Return (X, Y) of the center of cell containing provided text 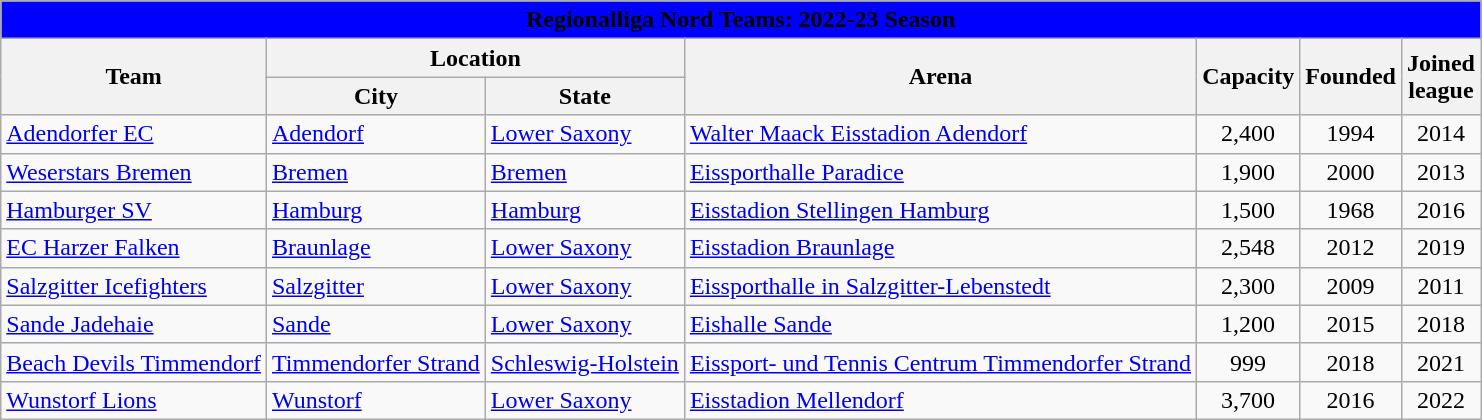
Sande (376, 324)
Arena (940, 77)
Salzgitter Icefighters (134, 286)
Wunstorf (376, 400)
999 (1248, 362)
1968 (1351, 210)
2,548 (1248, 248)
1,200 (1248, 324)
Schleswig-Holstein (584, 362)
Timmendorfer Strand (376, 362)
Hamburger SV (134, 210)
Founded (1351, 77)
Eisstadion Stellingen Hamburg (940, 210)
Capacity (1248, 77)
Weserstars Bremen (134, 172)
Eissporthalle in Salzgitter-Lebenstedt (940, 286)
Braunlage (376, 248)
Eisstadion Braunlage (940, 248)
Eissport- und Tennis Centrum Timmendorfer Strand (940, 362)
2000 (1351, 172)
Team (134, 77)
3,700 (1248, 400)
Adendorf (376, 134)
EC Harzer Falken (134, 248)
1,900 (1248, 172)
2012 (1351, 248)
Wunstorf Lions (134, 400)
Joined league (1440, 77)
2,300 (1248, 286)
Walter Maack Eisstadion Adendorf (940, 134)
Location (475, 58)
2014 (1440, 134)
2021 (1440, 362)
Eissporthalle Paradice (940, 172)
2,400 (1248, 134)
Regionalliga Nord Teams: 2022-23 Season (741, 20)
2011 (1440, 286)
Salzgitter (376, 286)
1,500 (1248, 210)
Eishalle Sande (940, 324)
2009 (1351, 286)
State (584, 96)
City (376, 96)
Eisstadion Mellendorf (940, 400)
2022 (1440, 400)
2019 (1440, 248)
Adendorfer EC (134, 134)
Sande Jadehaie (134, 324)
2015 (1351, 324)
1994 (1351, 134)
2013 (1440, 172)
Beach Devils Timmendorf (134, 362)
